Provide the [x, y] coordinate of the cell's center where the given text is located.  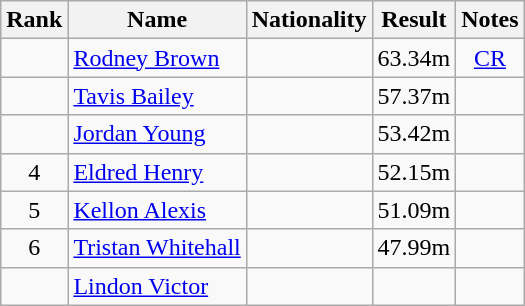
5 [34, 210]
Rank [34, 20]
Nationality [309, 20]
6 [34, 248]
52.15m [414, 172]
Notes [490, 20]
Lindon Victor [157, 286]
Rodney Brown [157, 58]
47.99m [414, 248]
Eldred Henry [157, 172]
53.42m [414, 134]
57.37m [414, 96]
CR [490, 58]
Name [157, 20]
51.09m [414, 210]
Result [414, 20]
Kellon Alexis [157, 210]
Jordan Young [157, 134]
Tristan Whitehall [157, 248]
63.34m [414, 58]
4 [34, 172]
Tavis Bailey [157, 96]
